Identify which cell holds the provided text, then report its (x, y) central coordinate. 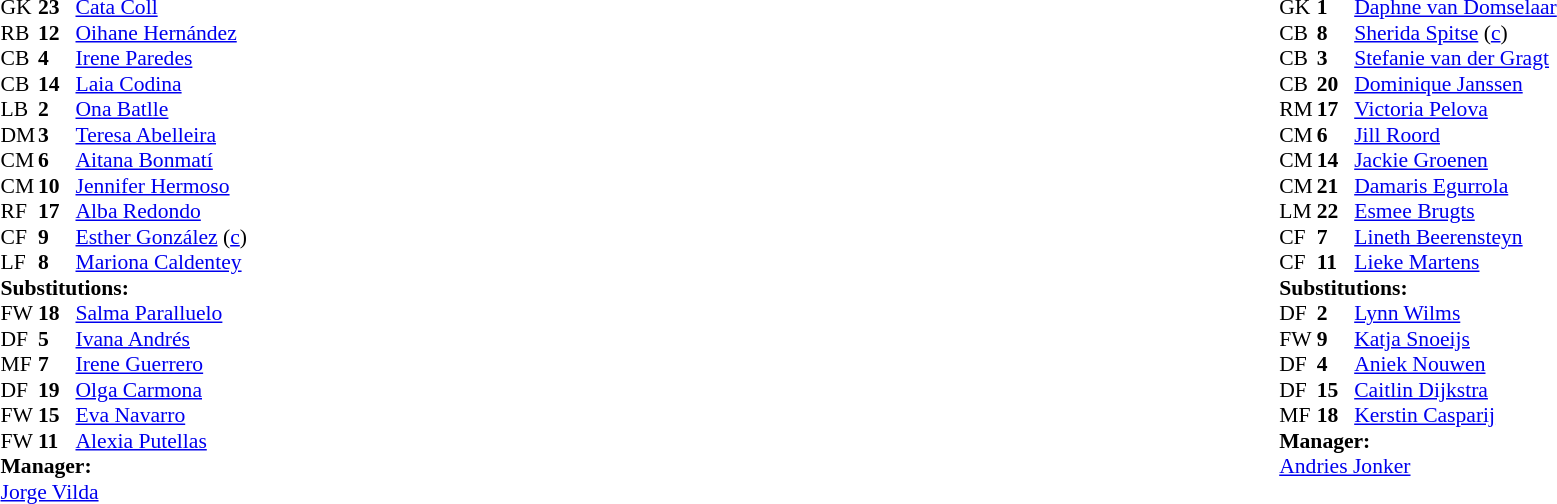
Lynn Wilms (1456, 313)
RM (1298, 109)
Jennifer Hermoso (162, 186)
Caitlin Dijkstra (1456, 390)
Irene Paredes (162, 59)
Salma Paralluelo (162, 313)
Eva Navarro (162, 415)
Aniek Nouwen (1456, 365)
Esther González (c) (162, 237)
Olga Carmona (162, 390)
Lieke Martens (1456, 263)
Sherida Spitse (c) (1456, 33)
21 (1336, 186)
LF (19, 263)
Damaris Egurrola (1456, 186)
Teresa Abelleira (162, 135)
20 (1336, 84)
Dominique Janssen (1456, 84)
Mariona Caldentey (162, 263)
Jackie Groenen (1456, 161)
LB (19, 109)
22 (1336, 211)
Lineth Beerensteyn (1456, 237)
19 (57, 390)
Katja Snoeijs (1456, 339)
10 (57, 186)
LM (1298, 211)
5 (57, 339)
Alexia Putellas (162, 441)
Victoria Pelova (1456, 109)
RF (19, 211)
Oihane Hernández (162, 33)
12 (57, 33)
Kerstin Casparij (1456, 415)
Aitana Bonmatí (162, 161)
Ivana Andrés (162, 339)
Alba Redondo (162, 211)
RB (19, 33)
Andries Jonker (1418, 467)
Esmee Brugts (1456, 211)
Laia Codina (162, 84)
Jill Roord (1456, 135)
DM (19, 135)
Irene Guerrero (162, 365)
Stefanie van der Gragt (1456, 59)
Ona Batlle (162, 109)
